Scan for the cell matching the given text and deliver its (x, y) coordinate at center. 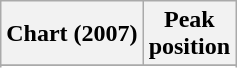
Peakposition (189, 34)
Chart (2007) (72, 34)
